Scan for the cell matching the given text and deliver its [X, Y] coordinate at center. 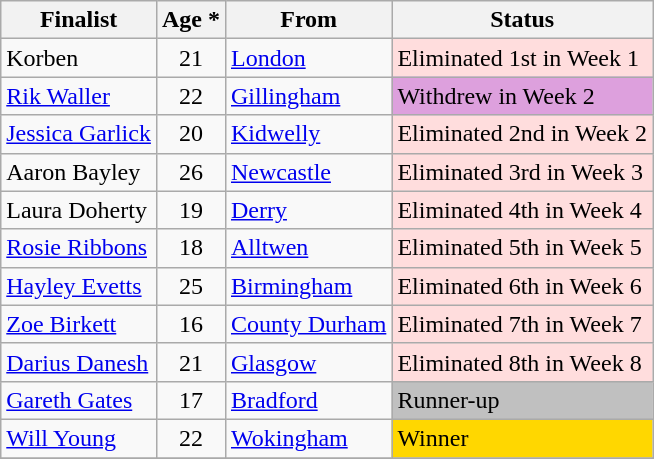
Kidwelly [308, 134]
Korben [79, 58]
17 [190, 400]
Zoe Birkett [79, 324]
19 [190, 210]
20 [190, 134]
Eliminated 8th in Week 8 [522, 362]
Alltwen [308, 248]
Finalist [79, 20]
Darius Danesh [79, 362]
Jessica Garlick [79, 134]
Glasgow [308, 362]
Eliminated 3rd in Week 3 [522, 172]
25 [190, 286]
Age * [190, 20]
Hayley Evetts [79, 286]
16 [190, 324]
Newcastle [308, 172]
County Durham [308, 324]
Eliminated 4th in Week 4 [522, 210]
Laura Doherty [79, 210]
Eliminated 2nd in Week 2 [522, 134]
26 [190, 172]
Runner-up [522, 400]
Birmingham [308, 286]
Eliminated 6th in Week 6 [522, 286]
Aaron Bayley [79, 172]
Wokingham [308, 438]
18 [190, 248]
Gillingham [308, 96]
Derry [308, 210]
Will Young [79, 438]
From [308, 20]
Rik Waller [79, 96]
Status [522, 20]
Winner [522, 438]
Bradford [308, 400]
Eliminated 5th in Week 5 [522, 248]
Rosie Ribbons [79, 248]
Eliminated 1st in Week 1 [522, 58]
London [308, 58]
Eliminated 7th in Week 7 [522, 324]
Withdrew in Week 2 [522, 96]
Gareth Gates [79, 400]
